Capture the cell that displays the provided text and extract its (x, y) central coordinate. 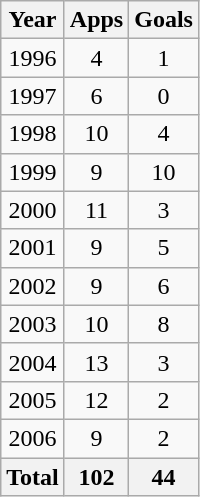
1998 (33, 134)
11 (96, 210)
44 (164, 477)
0 (164, 96)
2004 (33, 362)
Goals (164, 20)
2002 (33, 286)
2005 (33, 400)
Total (33, 477)
5 (164, 248)
13 (96, 362)
1 (164, 58)
2001 (33, 248)
1999 (33, 172)
2006 (33, 438)
102 (96, 477)
Apps (96, 20)
1996 (33, 58)
12 (96, 400)
2000 (33, 210)
1997 (33, 96)
Year (33, 20)
8 (164, 324)
2003 (33, 324)
